Capture the cell that displays the provided text and extract its [X, Y] central coordinate. 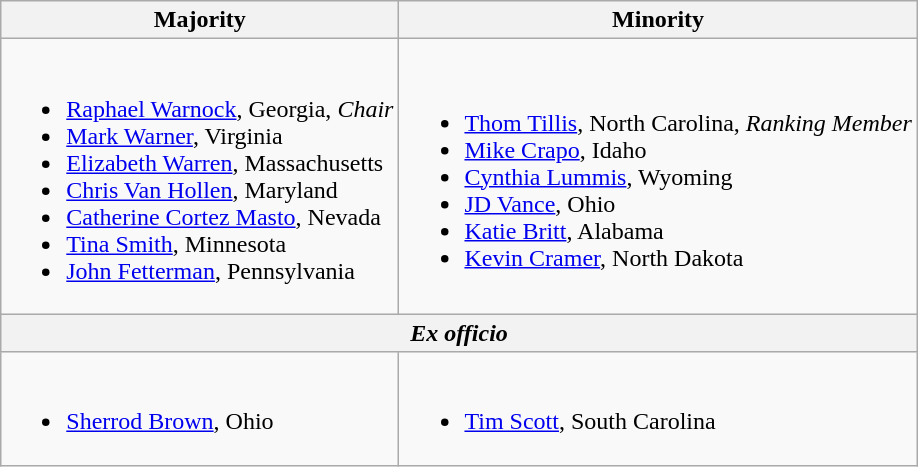
Majority [200, 20]
Thom Tillis, North Carolina, Ranking MemberMike Crapo, IdahoCynthia Lummis, WyomingJD Vance, OhioKatie Britt, AlabamaKevin Cramer, North Dakota [658, 176]
Ex officio [460, 333]
Tim Scott, South Carolina [658, 408]
Sherrod Brown, Ohio [200, 408]
Minority [658, 20]
